From the cell containing the given text, extract its center point as [X, Y] coordinate. 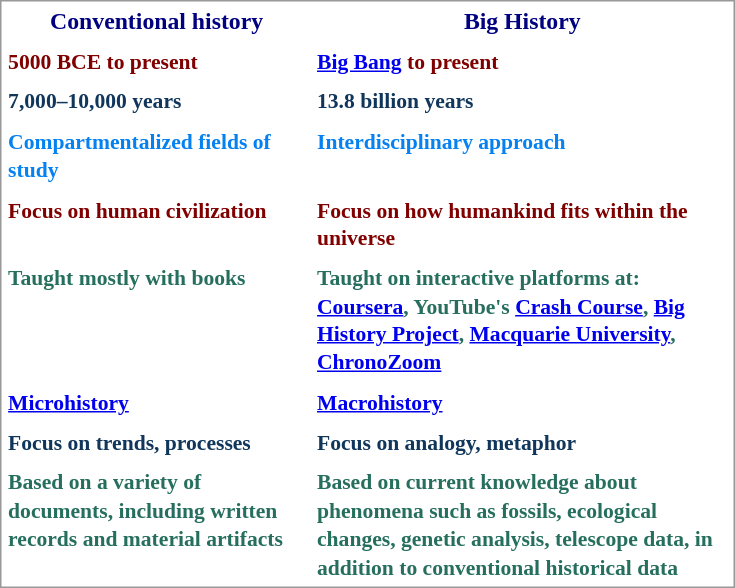
Focus on trends, processes [156, 442]
Macrohistory [522, 402]
Focus on analogy, metaphor [522, 442]
Taught mostly with books [156, 320]
13.8 billion years [522, 102]
Compartmentalized fields of study [156, 156]
Interdisciplinary approach [522, 156]
Conventional history [156, 22]
Big History [522, 22]
7,000–10,000 years [156, 102]
Focus on human civilization [156, 224]
Taught on interactive platforms at: Coursera, YouTube's Crash Course, Big History Project, Macquarie University, ChronoZoom [522, 320]
Big Bang to present [522, 62]
Based on a variety of documents, including written records and material artifacts [156, 525]
5000 BCE to present [156, 62]
Microhistory [156, 402]
Focus on how humankind fits within the universe [522, 224]
